Pinpoint the cell where the given text exists, returning its [x, y] midpoint coordinate. 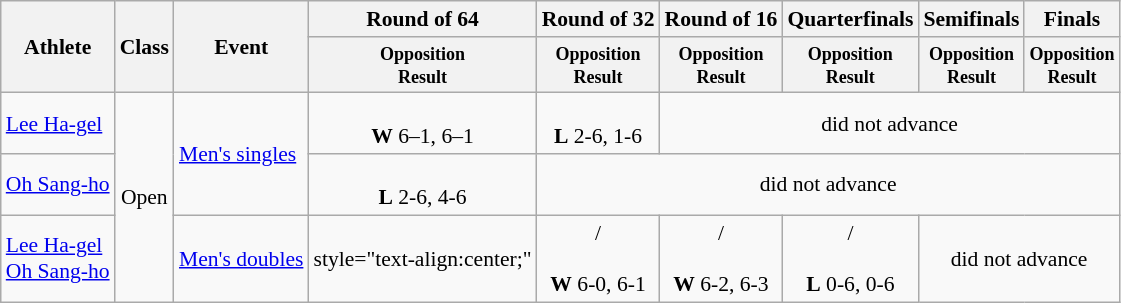
Men's singles [242, 154]
Quarterfinals [850, 19]
Event [242, 47]
Men's doubles [242, 258]
/ W 6-2, 6-3 [720, 258]
Open [144, 198]
/ W 6-0, 6-1 [598, 258]
Lee Ha-gel Oh Sang-ho [58, 258]
Athlete [58, 47]
style="text-align:center;" [422, 258]
Round of 64 [422, 19]
Semifinals [971, 19]
Lee Ha-gel [58, 124]
/ L 0-6, 0-6 [850, 258]
Oh Sang-ho [58, 184]
L 2-6, 1-6 [598, 124]
Round of 16 [720, 19]
L 2-6, 4-6 [422, 184]
W 6–1, 6–1 [422, 124]
Class [144, 47]
Round of 32 [598, 19]
Finals [1072, 19]
